Pinpoint the cell where the given text exists, returning its [x, y] midpoint coordinate. 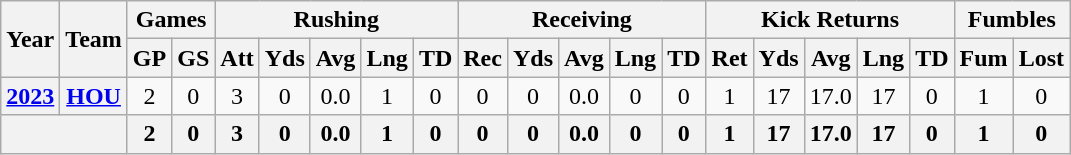
Games [170, 20]
HOU [94, 96]
GS [194, 58]
Lost [1041, 58]
Rushing [336, 20]
Receiving [582, 20]
GP [149, 58]
Team [94, 39]
2023 [30, 96]
Att [237, 58]
Rec [483, 58]
Kick Returns [830, 20]
Ret [730, 58]
Year [30, 39]
Fum [984, 58]
Fumbles [1012, 20]
